Capture the cell that displays the provided text and extract its (x, y) central coordinate. 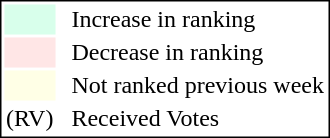
Increase in ranking (198, 19)
Received Votes (198, 119)
Decrease in ranking (198, 53)
Not ranked previous week (198, 85)
(RV) (29, 119)
